Capture the cell that displays the provided text and extract its [x, y] central coordinate. 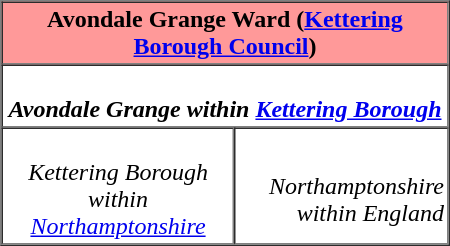
Avondale Grange Ward (Kettering Borough Council) [226, 34]
Northamptonshire within England [342, 186]
Avondale Grange within Kettering Borough [226, 96]
Kettering Borough within Northamptonshire [118, 186]
